Capture the cell that displays the provided text and extract its [x, y] central coordinate. 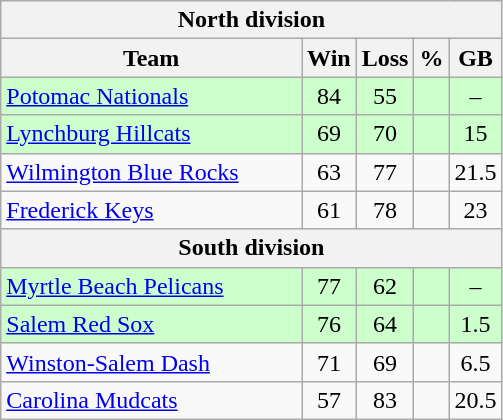
Win [330, 58]
70 [385, 134]
55 [385, 96]
15 [476, 134]
North division [252, 20]
83 [385, 400]
Frederick Keys [152, 210]
Potomac Nationals [152, 96]
GB [476, 58]
62 [385, 286]
Wilmington Blue Rocks [152, 172]
1.5 [476, 324]
Team [152, 58]
6.5 [476, 362]
Myrtle Beach Pelicans [152, 286]
Lynchburg Hillcats [152, 134]
64 [385, 324]
23 [476, 210]
78 [385, 210]
20.5 [476, 400]
South division [252, 248]
Winston-Salem Dash [152, 362]
57 [330, 400]
84 [330, 96]
61 [330, 210]
Salem Red Sox [152, 324]
76 [330, 324]
21.5 [476, 172]
Loss [385, 58]
63 [330, 172]
71 [330, 362]
Carolina Mudcats [152, 400]
% [432, 58]
